Provide the [X, Y] coordinate of the cell's center where the given text is located.  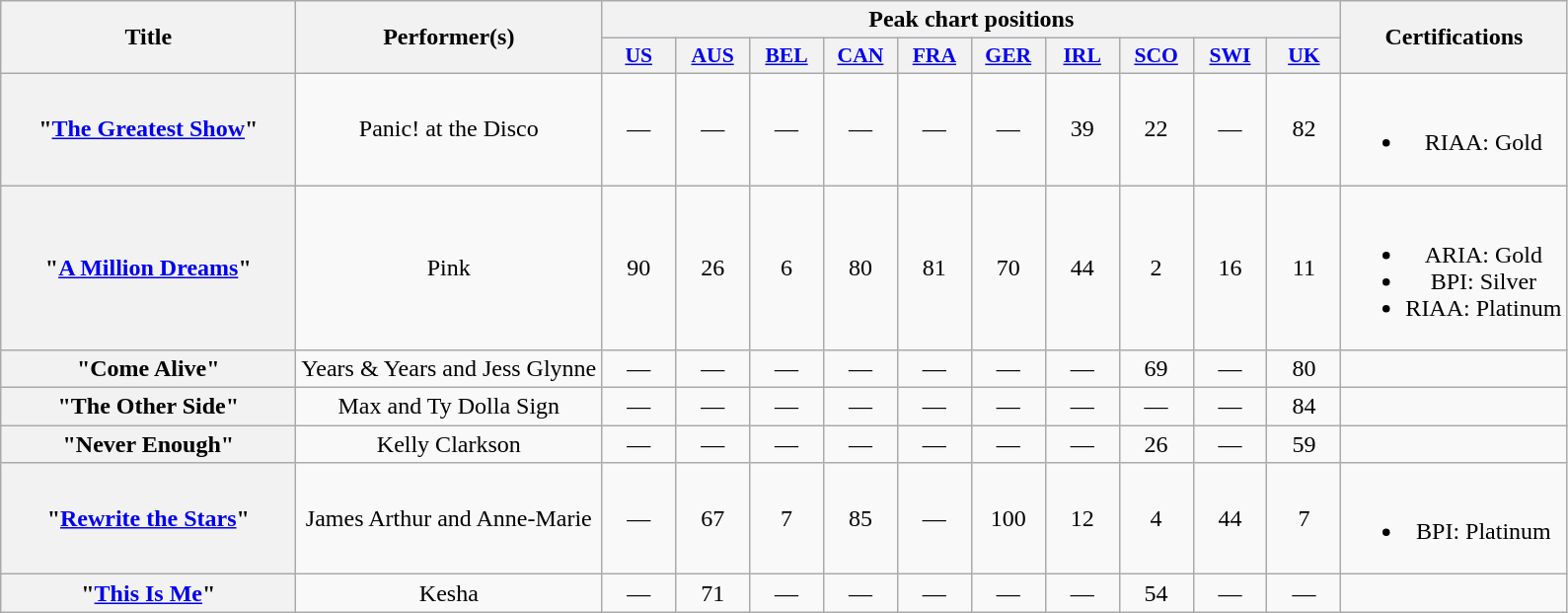
"Never Enough" [148, 444]
2 [1157, 268]
4 [1157, 519]
54 [1157, 593]
BEL [787, 56]
81 [933, 268]
71 [712, 593]
GER [1008, 56]
Performer(s) [449, 38]
59 [1305, 444]
SCO [1157, 56]
CAN [860, 56]
AUS [712, 56]
Certifications [1455, 38]
SWI [1230, 56]
Years & Years and Jess Glynne [449, 369]
Panic! at the Disco [449, 128]
UK [1305, 56]
FRA [933, 56]
82 [1305, 128]
70 [1008, 268]
69 [1157, 369]
"The Greatest Show" [148, 128]
100 [1008, 519]
6 [787, 268]
IRL [1082, 56]
"Rewrite the Stars" [148, 519]
Max and Ty Dolla Sign [449, 407]
Kelly Clarkson [449, 444]
Title [148, 38]
RIAA: Gold [1455, 128]
James Arthur and Anne-Marie [449, 519]
Kesha [449, 593]
"A Million Dreams" [148, 268]
"The Other Side" [148, 407]
67 [712, 519]
Pink [449, 268]
90 [639, 268]
US [639, 56]
Peak chart positions [971, 20]
84 [1305, 407]
"This Is Me" [148, 593]
39 [1082, 128]
ARIA: GoldBPI: SilverRIAA: Platinum [1455, 268]
BPI: Platinum [1455, 519]
16 [1230, 268]
11 [1305, 268]
85 [860, 519]
12 [1082, 519]
22 [1157, 128]
"Come Alive" [148, 369]
